Locate the cell with the specified text and output its (X, Y) center coordinate. 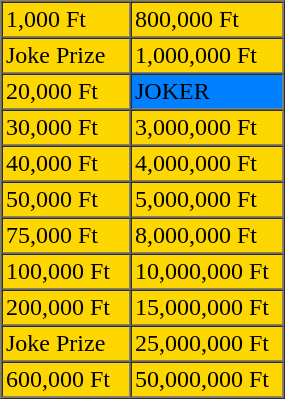
40,000 Ft (66, 164)
1,000,000 Ft (206, 56)
20,000 Ft (66, 92)
50,000 Ft (66, 200)
200,000 Ft (66, 308)
100,000 Ft (66, 272)
30,000 Ft (66, 128)
50,000,000 Ft (206, 380)
3,000,000 Ft (206, 128)
10,000,000 Ft (206, 272)
JOKER (206, 92)
4,000,000 Ft (206, 164)
15,000,000 Ft (206, 308)
5,000,000 Ft (206, 200)
600,000 Ft (66, 380)
800,000 Ft (206, 20)
1,000 Ft (66, 20)
75,000 Ft (66, 236)
25,000,000 Ft (206, 344)
8,000,000 Ft (206, 236)
